For the text-containing cell, return its midpoint in [X, Y] coordinate format. 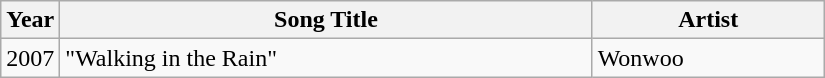
2007 [30, 58]
Song Title [326, 20]
Artist [708, 20]
"Walking in the Rain" [326, 58]
Year [30, 20]
Wonwoo [708, 58]
